Search for the cell housing the specified text and yield its (X, Y) center coordinate. 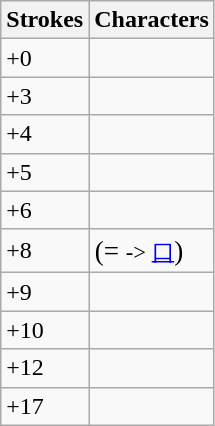
+4 (45, 134)
+10 (45, 330)
+9 (45, 292)
Strokes (45, 20)
+6 (45, 210)
+0 (45, 58)
+3 (45, 96)
+17 (45, 406)
(= -> 口) (152, 251)
+12 (45, 368)
+8 (45, 251)
Characters (152, 20)
+5 (45, 172)
